Determine the [X, Y] coordinate at the center of the cell enclosing the given text.  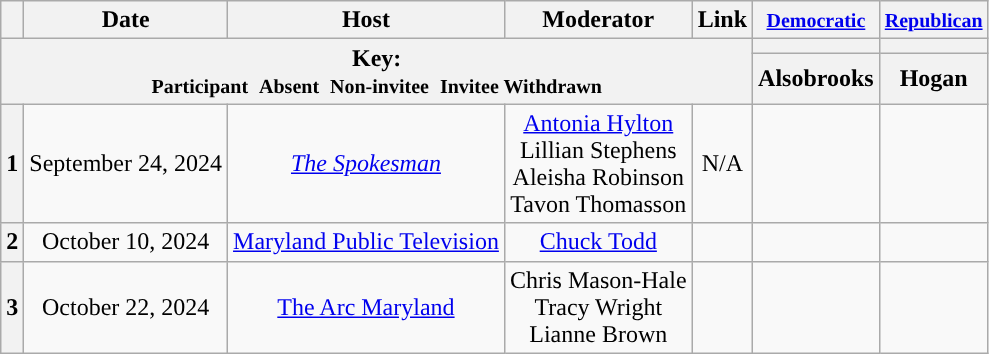
1 [12, 164]
Key: Participant Absent Non-invitee Invitee Withdrawn [377, 72]
Antonia HyltonLillian StephensAleisha RobinsonTavon Thomasson [598, 164]
October 10, 2024 [126, 242]
2 [12, 242]
Link [722, 20]
N/A [722, 164]
Maryland Public Television [366, 242]
Hogan [934, 78]
Alsobrooks [816, 78]
3 [12, 307]
September 24, 2024 [126, 164]
Host [366, 20]
Moderator [598, 20]
Democratic [816, 20]
The Spokesman [366, 164]
Chris Mason-HaleTracy WrightLianne Brown [598, 307]
Date [126, 20]
The Arc Maryland [366, 307]
October 22, 2024 [126, 307]
Republican [934, 20]
Chuck Todd [598, 242]
